Detect which cell encompasses the target text, then output its [x, y] center coordinate. 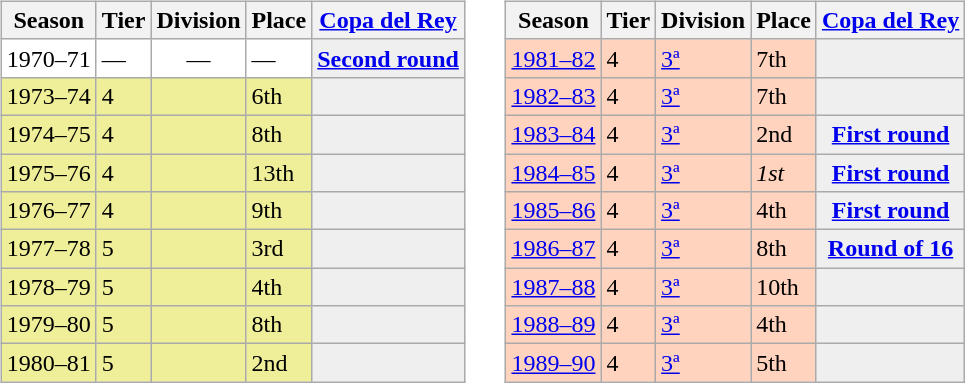
1983–84 [554, 134]
1974–75 [48, 134]
1980–81 [48, 363]
1979–80 [48, 325]
9th [279, 211]
6th [279, 96]
Second round [388, 58]
1981–82 [554, 58]
1976–77 [48, 211]
1989–90 [554, 363]
1987–88 [554, 287]
1970–71 [48, 58]
1975–76 [48, 173]
10th [784, 287]
13th [279, 173]
1986–87 [554, 249]
1985–86 [554, 211]
5th [784, 363]
1982–83 [554, 96]
1973–74 [48, 96]
1984–85 [554, 173]
Round of 16 [890, 249]
3rd [279, 249]
1988–89 [554, 325]
1978–79 [48, 287]
1st [784, 173]
1977–78 [48, 249]
